Determine the [x, y] coordinate at the center of the cell enclosing the given text.  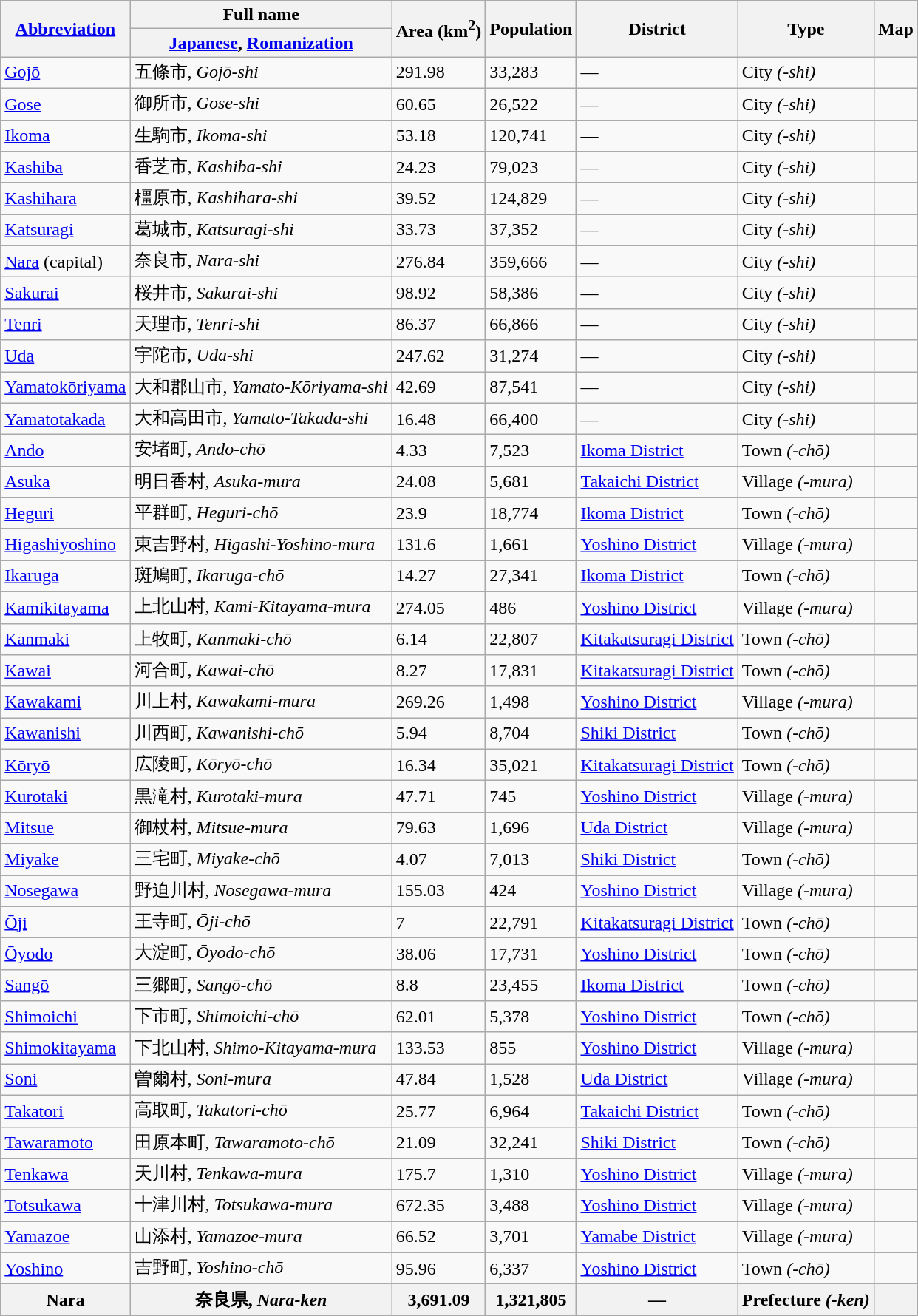
天川村, Tenkawa-mura [261, 1174]
42.69 [439, 387]
川上村, Kawakami-mura [261, 702]
山添村, Yamazoe-mura [261, 1238]
21.09 [439, 1143]
葛󠄀城市, Katsuragi-shi [261, 231]
Totsukawa [65, 1205]
Gose [65, 104]
60.65 [439, 104]
247.62 [439, 356]
広陵町, Kōryō-chō [261, 764]
7 [439, 923]
269.26 [439, 702]
Nara (capital) [65, 262]
95.96 [439, 1269]
生駒市, Ikoma-shi [261, 136]
安堵町, Ando-chō [261, 451]
王寺町, Ōji-chō [261, 923]
橿原市, Kashihara-shi [261, 198]
Yamabe District [657, 1238]
79.63 [439, 828]
Yamatokōriyama [65, 387]
16.48 [439, 418]
4.07 [439, 859]
Tenri [65, 324]
47.84 [439, 1079]
天理市, Tenri-shi [261, 324]
Takatori [65, 1110]
359,666 [531, 262]
Nosegawa [65, 892]
8.8 [439, 985]
Asuka [65, 482]
66,400 [531, 418]
曽爾村, Soni-mura [261, 1079]
Shimokitayama [65, 1048]
87,541 [531, 387]
奈良県, Nara-ken [261, 1300]
Abbreviation [65, 29]
1,310 [531, 1174]
86.37 [439, 324]
855 [531, 1048]
3,691.09 [439, 1300]
23,455 [531, 985]
Kawanishi [65, 733]
大和高田市, Yamato-Takada-shi [261, 418]
東吉野村, Higashi-Yoshino-mura [261, 544]
Miyake [65, 859]
745 [531, 797]
桜井市, Sakurai-shi [261, 293]
6.14 [439, 639]
1,321,805 [531, 1300]
Tawaramoto [65, 1143]
33,283 [531, 72]
Population [531, 29]
田原本町, Tawaramoto-chō [261, 1143]
Ōji [65, 923]
下市町, Shimoichi-chō [261, 1017]
香芝市, Kashiba-shi [261, 167]
24.08 [439, 482]
4.33 [439, 451]
上北山村, Kami-Kitayama-mura [261, 608]
8,704 [531, 733]
Kawai [65, 671]
25.77 [439, 1110]
Kanmaki [65, 639]
18,774 [531, 513]
155.03 [439, 892]
Type [806, 29]
37,352 [531, 231]
五條市, Gojō-shi [261, 72]
32,241 [531, 1143]
1,661 [531, 544]
38.06 [439, 954]
御杖村, Mitsue-mura [261, 828]
平群町, Heguri-chō [261, 513]
斑鳩町, Ikaruga-chō [261, 577]
23.9 [439, 513]
27,341 [531, 577]
District [657, 29]
5,681 [531, 482]
Area (km2) [439, 29]
Kawakami [65, 702]
Higashiyoshino [65, 544]
三郷町, Sangō-chō [261, 985]
Gojō [65, 72]
Nara [65, 1300]
1,498 [531, 702]
Sakurai [65, 293]
奈良市, Nara-shi [261, 262]
下北山村, Shimo-Kitayama-mura [261, 1048]
Kurotaki [65, 797]
62.01 [439, 1017]
120,741 [531, 136]
291.98 [439, 72]
高取町, Takatori-chō [261, 1110]
Kamikitayama [65, 608]
53.18 [439, 136]
14.27 [439, 577]
35,021 [531, 764]
424 [531, 892]
十津川村, Totsukawa-mura [261, 1205]
Kōryō [65, 764]
明日香村, Asuka-mura [261, 482]
黒滝村, Kurotaki-mura [261, 797]
124,829 [531, 198]
河合町, Kawai-chō [261, 671]
66,866 [531, 324]
486 [531, 608]
Japanese, Romanization [261, 43]
39.52 [439, 198]
Yamazoe [65, 1238]
Map [896, 29]
24.23 [439, 167]
Kashiba [65, 167]
672.35 [439, 1205]
58,386 [531, 293]
66.52 [439, 1238]
5,378 [531, 1017]
1,528 [531, 1079]
Ōyodo [65, 954]
Ikoma [65, 136]
98.92 [439, 293]
276.84 [439, 262]
5.94 [439, 733]
7,013 [531, 859]
Heguri [65, 513]
川西町, Kawanishi-chō [261, 733]
宇陀市, Uda-shi [261, 356]
22,807 [531, 639]
御所市, Gose-shi [261, 104]
Prefecture (-ken) [806, 1300]
274.05 [439, 608]
175.7 [439, 1174]
Ikaruga [65, 577]
大淀町, Ōyodo-chō [261, 954]
Full name [261, 15]
47.71 [439, 797]
22,791 [531, 923]
Katsuragi [65, 231]
133.53 [439, 1048]
1,696 [531, 828]
3,701 [531, 1238]
17,731 [531, 954]
Kashihara [65, 198]
33.73 [439, 231]
大和郡山市, Yamato-Kōriyama-shi [261, 387]
Yamatotakada [65, 418]
三宅町, Miyake-chō [261, 859]
Shimoichi [65, 1017]
Uda [65, 356]
8.27 [439, 671]
上牧町, Kanmaki-chō [261, 639]
Ando [65, 451]
131.6 [439, 544]
吉野町, Yoshino-chō [261, 1269]
Tenkawa [65, 1174]
Yoshino [65, 1269]
Soni [65, 1079]
31,274 [531, 356]
Sangō [65, 985]
26,522 [531, 104]
16.34 [439, 764]
野迫川村, Nosegawa-mura [261, 892]
6,337 [531, 1269]
3,488 [531, 1205]
7,523 [531, 451]
79,023 [531, 167]
Mitsue [65, 828]
6,964 [531, 1110]
17,831 [531, 671]
